Return (X, Y) of the center of cell containing provided text 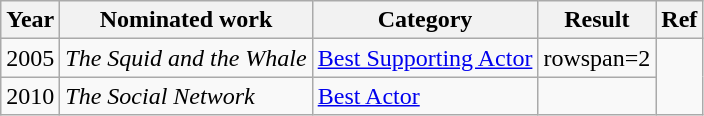
Result (597, 20)
The Social Network (186, 96)
rowspan=2 (597, 58)
2005 (30, 58)
The Squid and the Whale (186, 58)
Best Actor (425, 96)
Category (425, 20)
Ref (680, 20)
Nominated work (186, 20)
2010 (30, 96)
Year (30, 20)
Best Supporting Actor (425, 58)
